Locate the cell with the specified text and output its (X, Y) center coordinate. 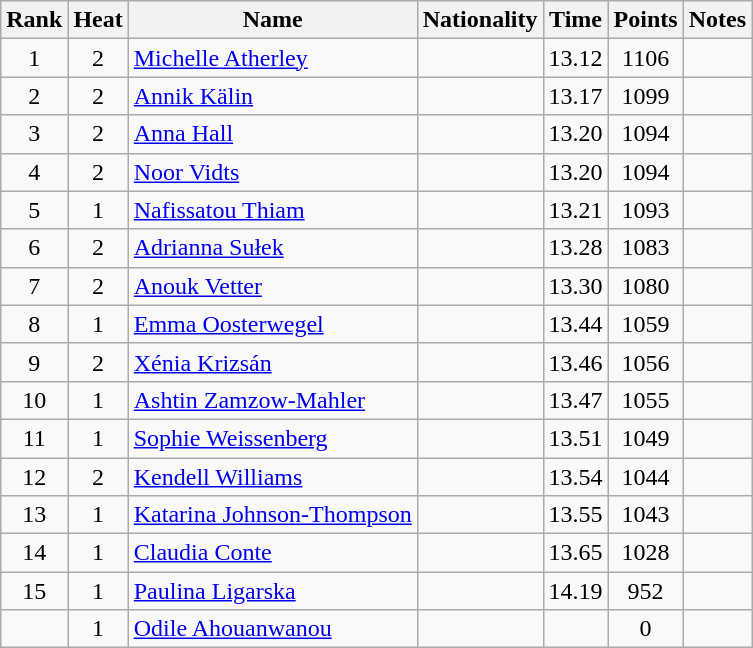
Xénia Krizsán (272, 362)
Katarina Johnson-Thompson (272, 515)
1055 (646, 400)
13.44 (576, 324)
Adrianna Sułek (272, 248)
8 (34, 324)
1028 (646, 553)
Name (272, 20)
Rank (34, 20)
1059 (646, 324)
6 (34, 248)
1099 (646, 96)
Sophie Weissenberg (272, 438)
952 (646, 591)
13.65 (576, 553)
Ashtin Zamzow-Mahler (272, 400)
9 (34, 362)
13.55 (576, 515)
1106 (646, 58)
Odile Ahouanwanou (272, 629)
15 (34, 591)
3 (34, 134)
13.17 (576, 96)
Anna Hall (272, 134)
13 (34, 515)
Noor Vidts (272, 172)
13.47 (576, 400)
11 (34, 438)
7 (34, 286)
4 (34, 172)
13.12 (576, 58)
Emma Oosterwegel (272, 324)
Michelle Atherley (272, 58)
1083 (646, 248)
13.54 (576, 477)
13.30 (576, 286)
Anouk Vetter (272, 286)
Heat (98, 20)
Points (646, 20)
Annik Kälin (272, 96)
1080 (646, 286)
Nafissatou Thiam (272, 210)
Paulina Ligarska (272, 591)
13.51 (576, 438)
13.46 (576, 362)
5 (34, 210)
Time (576, 20)
1056 (646, 362)
1093 (646, 210)
10 (34, 400)
Nationality (480, 20)
1044 (646, 477)
1049 (646, 438)
0 (646, 629)
1043 (646, 515)
Kendell Williams (272, 477)
14.19 (576, 591)
12 (34, 477)
14 (34, 553)
Claudia Conte (272, 553)
Notes (717, 20)
13.28 (576, 248)
13.21 (576, 210)
